Extract the [X, Y] coordinate from the center of the cell holding the provided text.  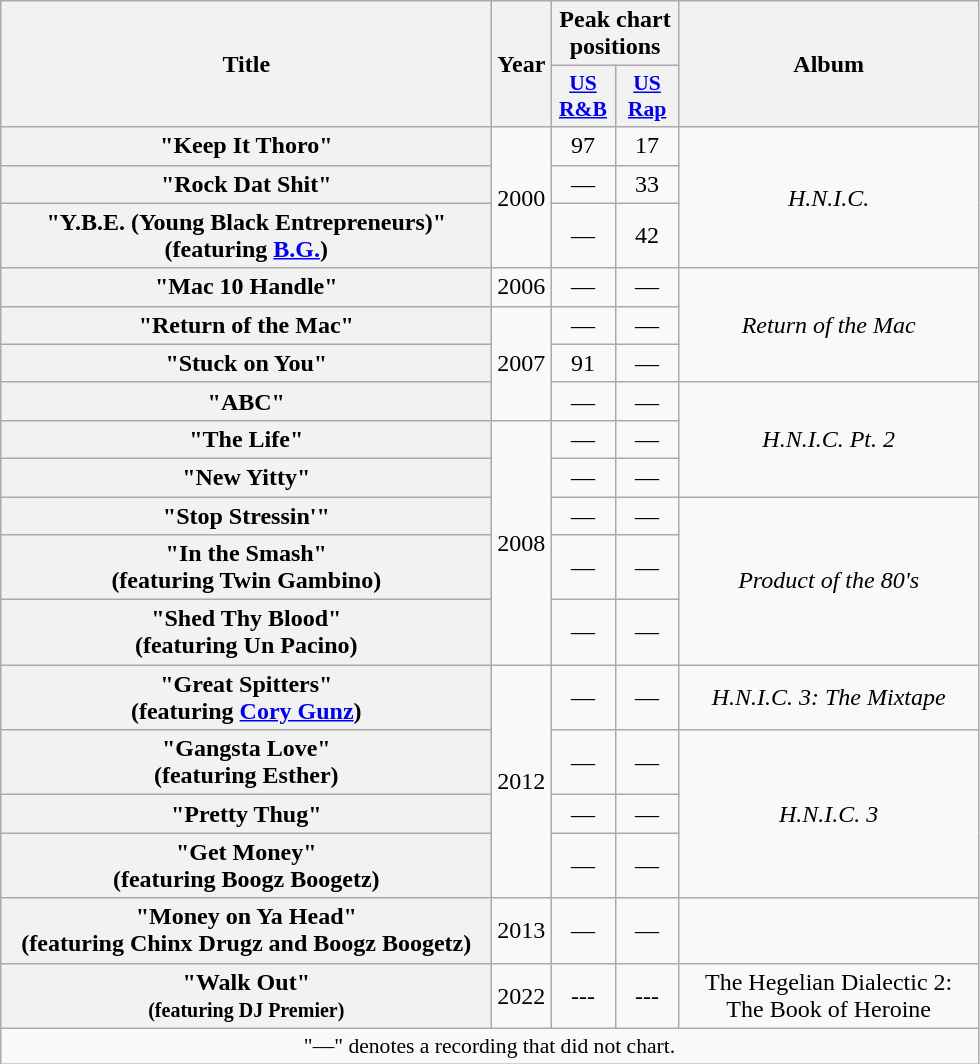
H.N.I.C. 3: The Mixtape [828, 698]
"New Yitty" [246, 477]
H.N.I.C. 3 [828, 814]
"The Life" [246, 439]
"Rock Dat Shit" [246, 184]
"Return of the Mac" [246, 325]
Title [246, 64]
"Walk Out"(featuring DJ Premier) [246, 996]
42 [647, 236]
"Gangsta Love"(featuring Esther) [246, 762]
2000 [522, 198]
"Pretty Thug" [246, 814]
"Stuck on You" [246, 363]
2022 [522, 996]
Product of the 80's [828, 580]
US Rap [647, 96]
"Stop Stressin'" [246, 515]
2006 [522, 287]
Album [828, 64]
Peak chart positions [615, 34]
"—" denotes a recording that did not chart. [490, 1046]
33 [647, 184]
"In the Smash"(featuring Twin Gambino) [246, 568]
2008 [522, 542]
"Y.B.E. (Young Black Entrepreneurs)"(featuring B.G.) [246, 236]
2007 [522, 363]
17 [647, 146]
97 [583, 146]
H.N.I.C. Pt. 2 [828, 439]
The Hegelian Dialectic 2: The Book of Heroine [828, 996]
"Great Spitters"(featuring Cory Gunz) [246, 698]
"Mac 10 Handle" [246, 287]
Return of the Mac [828, 325]
"Get Money"(featuring Boogz Boogetz) [246, 866]
Year [522, 64]
US R&B [583, 96]
"Shed Thy Blood"(featuring Un Pacino) [246, 632]
"Keep It Thoro" [246, 146]
91 [583, 363]
2013 [522, 930]
"ABC" [246, 401]
2012 [522, 782]
H.N.I.C. [828, 198]
"Money on Ya Head"(featuring Chinx Drugz and Boogz Boogetz) [246, 930]
